Extract the (X, Y) coordinate from the center of the cell holding the provided text.  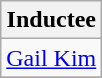
Inductee (52, 20)
Gail Kim (52, 58)
